Locate the cell with the specified text and output its [X, Y] center coordinate. 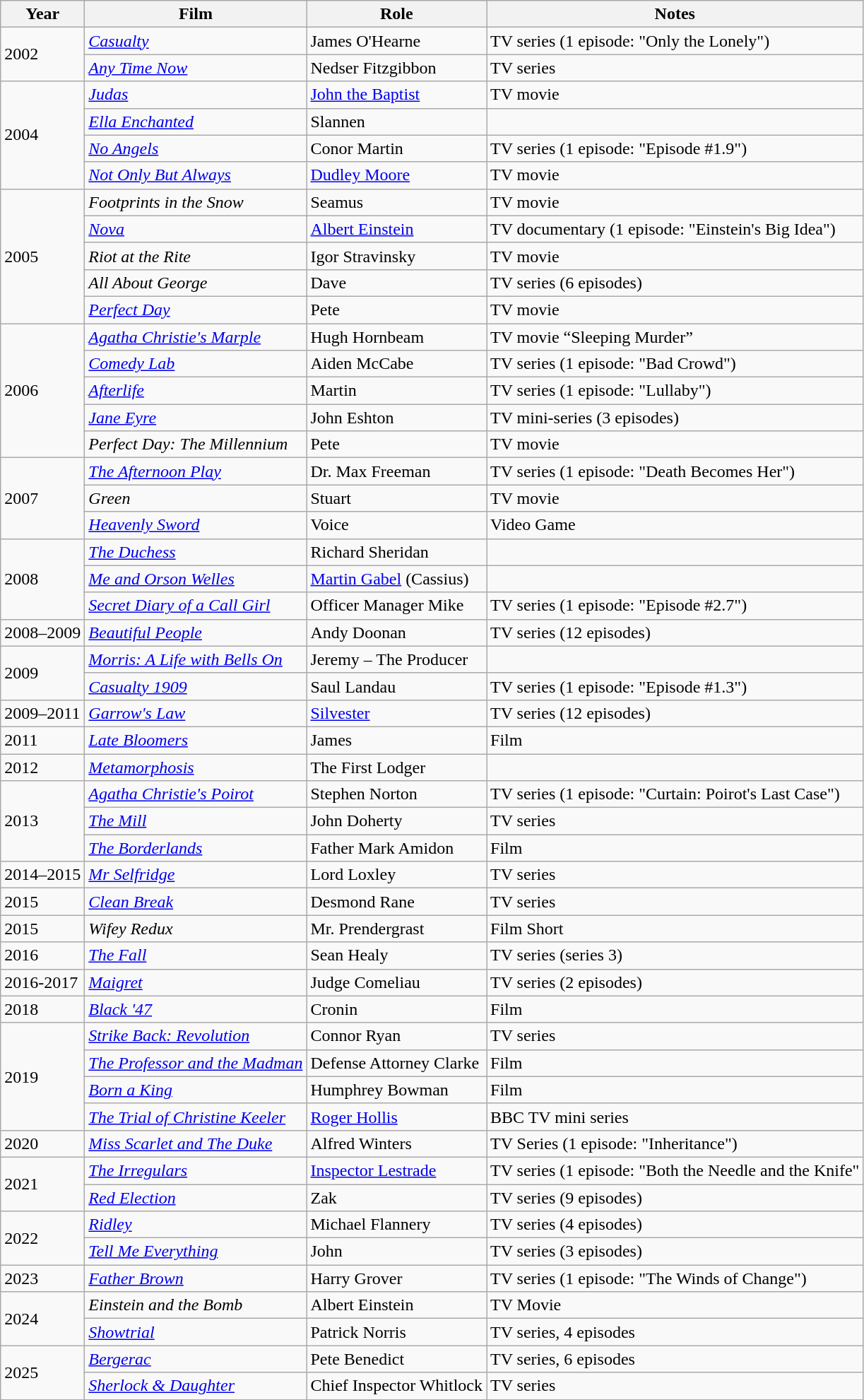
Wifey Redux [196, 929]
Miss Scarlet and The Duke [196, 1143]
Agatha Christie's Poirot [196, 794]
Father Brown [196, 1278]
Dudley Moore [397, 175]
Beautiful People [196, 633]
TV series (1 episode: "Both the Needle and the Knife" [675, 1170]
Ridley [196, 1225]
TV Movie [675, 1305]
2008–2009 [42, 633]
Einstein and the Bomb [196, 1305]
Perfect Day [196, 310]
Harry Grover [397, 1278]
Richard Sheridan [397, 552]
Riot at the Rite [196, 256]
Voice [397, 525]
Secret Diary of a Call Girl [196, 606]
Agatha Christie's Marple [196, 337]
TV series (1 episode: "Death Becomes Her") [675, 471]
No Angels [196, 148]
Michael Flannery [397, 1225]
Slannen [397, 122]
Notes [675, 14]
Hugh Hornbeam [397, 337]
Chief Inspector Whitlock [397, 1386]
Alfred Winters [397, 1143]
2005 [42, 256]
Year [42, 14]
Afterlife [196, 391]
TV series (1 episode: "The Winds of Change") [675, 1278]
Green [196, 498]
The Irregulars [196, 1170]
All About George [196, 283]
TV series (9 episodes) [675, 1198]
Maigret [196, 982]
Seamus [397, 202]
Jeremy – The Producer [397, 659]
Tell Me Everything [196, 1252]
2009–2011 [42, 713]
2024 [42, 1319]
James [397, 740]
TV series (1 episode: "Episode #1.9") [675, 148]
TV series (1 episode: "Bad Crowd") [675, 364]
Black '47 [196, 1009]
Clean Break [196, 902]
TV series, 4 episodes [675, 1332]
The Borderlands [196, 848]
Saul Landau [397, 686]
Stuart [397, 498]
Metamorphosis [196, 767]
Judge Comeliau [397, 982]
2013 [42, 821]
The Mill [196, 821]
Father Mark Amidon [397, 848]
The Trial of Christine Keeler [196, 1117]
TV movie “Sleeping Murder” [675, 337]
2016-2017 [42, 982]
TV series (series 3) [675, 955]
TV series (1 episode: "Only the Lonely") [675, 41]
BBC TV mini series [675, 1117]
Sean Healy [397, 955]
Role [397, 14]
TV series (1 episode: "Curtain: Poirot's Last Case") [675, 794]
Roger Hollis [397, 1117]
Film Short [675, 929]
Nedser Fitzgibbon [397, 68]
Mr Selfridge [196, 875]
Born a King [196, 1090]
2022 [42, 1238]
John Doherty [397, 821]
Patrick Norris [397, 1332]
Red Election [196, 1198]
John the Baptist [397, 95]
Dr. Max Freeman [397, 471]
Not Only But Always [196, 175]
Footprints in the Snow [196, 202]
Stephen Norton [397, 794]
2004 [42, 135]
Judas [196, 95]
TV series (1 episode: "Episode #1.3") [675, 686]
Casualty [196, 41]
Igor Stravinsky [397, 256]
Any Time Now [196, 68]
The Professor and the Madman [196, 1063]
Strike Back: Revolution [196, 1036]
Andy Doonan [397, 633]
Video Game [675, 525]
The Duchess [196, 552]
Connor Ryan [397, 1036]
Sherlock & Daughter [196, 1386]
The First Lodger [397, 767]
Silvester [397, 713]
2020 [42, 1143]
Conor Martin [397, 148]
Humphrey Bowman [397, 1090]
2014–2015 [42, 875]
2025 [42, 1372]
Lord Loxley [397, 875]
2018 [42, 1009]
Cronin [397, 1009]
Morris: A Life with Bells On [196, 659]
2006 [42, 391]
2021 [42, 1184]
2019 [42, 1076]
Garrow's Law [196, 713]
2012 [42, 767]
TV Series (1 episode: "Inheritance") [675, 1143]
John [397, 1252]
James O'Hearne [397, 41]
Martin [397, 391]
TV documentary (1 episode: "Einstein's Big Idea") [675, 229]
Aiden McCabe [397, 364]
Desmond Rane [397, 902]
Ella Enchanted [196, 122]
TV series (3 episodes) [675, 1252]
Mr. Prendergrast [397, 929]
TV series (1 episode: "Lullaby") [675, 391]
The Fall [196, 955]
TV series (6 episodes) [675, 283]
2009 [42, 673]
Heavenly Sword [196, 525]
TV series (1 episode: "Episode #2.7") [675, 606]
2007 [42, 498]
Inspector Lestrade [397, 1170]
2016 [42, 955]
Perfect Day: The Millennium [196, 445]
Defense Attorney Clarke [397, 1063]
Bergerac [196, 1359]
Officer Manager Mike [397, 606]
Jane Eyre [196, 418]
Comedy Lab [196, 364]
Me and Orson Welles [196, 579]
The Afternoon Play [196, 471]
Martin Gabel (Cassius) [397, 579]
2008 [42, 579]
Zak [397, 1198]
Showtrial [196, 1332]
Pete Benedict [397, 1359]
John Eshton [397, 418]
TV series (4 episodes) [675, 1225]
Late Bloomers [196, 740]
TV series (2 episodes) [675, 982]
2011 [42, 740]
Casualty 1909 [196, 686]
TV mini-series (3 episodes) [675, 418]
TV series, 6 episodes [675, 1359]
Dave [397, 283]
Nova [196, 229]
2002 [42, 54]
2023 [42, 1278]
